Determine the [X, Y] coordinate at the center of the cell enclosing the given text.  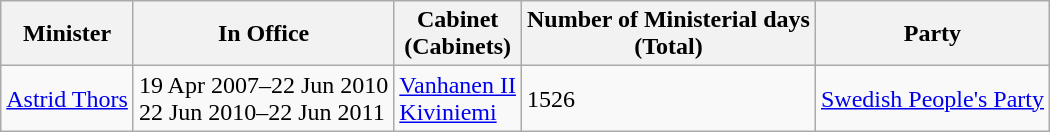
Astrid Thors [68, 98]
Cabinet(Cabinets) [458, 34]
In Office [263, 34]
1526 [668, 98]
19 Apr 2007–22 Jun 201022 Jun 2010–22 Jun 2011 [263, 98]
Number of Ministerial days (Total) [668, 34]
Swedish People's Party [932, 98]
Party [932, 34]
Minister [68, 34]
Vanhanen IIKiviniemi [458, 98]
